Locate the cell with the specified text and output its [X, Y] center coordinate. 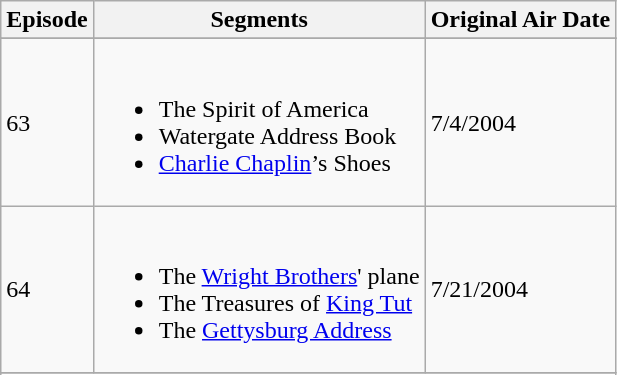
The Spirit of AmericaWatergate Address BookCharlie Chaplin’s Shoes [259, 122]
Segments [259, 20]
64 [47, 290]
7/21/2004 [520, 290]
Original Air Date [520, 20]
63 [47, 122]
The Wright Brothers' planeThe Treasures of King TutThe Gettysburg Address [259, 290]
Episode [47, 20]
7/4/2004 [520, 122]
